Capture the cell that displays the provided text and extract its (x, y) central coordinate. 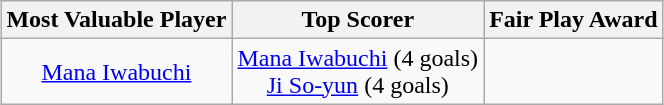
Top Scorer (358, 20)
Mana Iwabuchi (116, 72)
Most Valuable Player (116, 20)
Fair Play Award (574, 20)
Mana Iwabuchi (4 goals) Ji So-yun (4 goals) (358, 72)
